Extract the [X, Y] coordinate from the center of the cell holding the provided text.  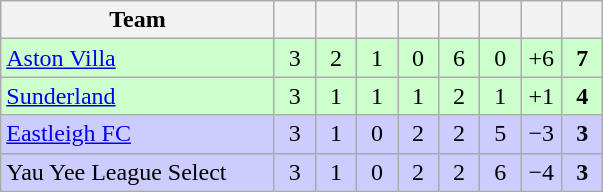
+6 [542, 58]
7 [582, 58]
Eastleigh FC [138, 134]
−3 [542, 134]
Sunderland [138, 96]
4 [582, 96]
5 [500, 134]
−4 [542, 172]
Aston Villa [138, 58]
+1 [542, 96]
Team [138, 20]
Yau Yee League Select [138, 172]
